Locate the cell with the specified text and output its (X, Y) center coordinate. 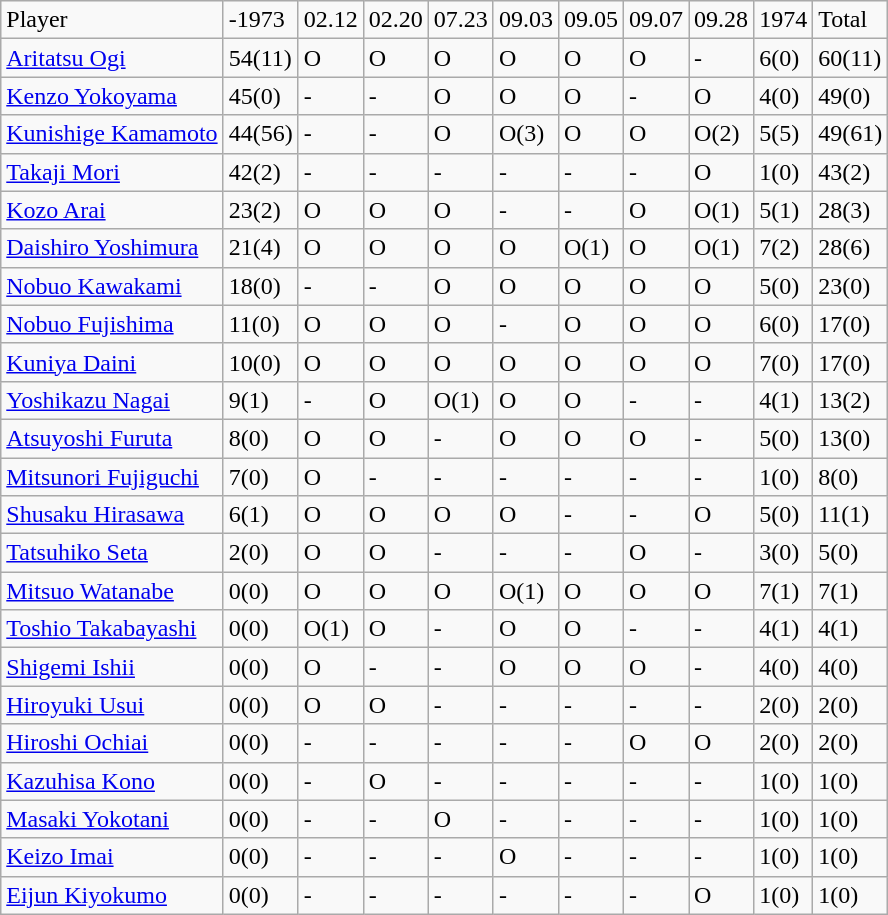
11(1) (850, 515)
5(1) (784, 210)
O(2) (722, 134)
Player (112, 20)
07.23 (460, 20)
54(11) (260, 58)
09.07 (656, 20)
23(2) (260, 210)
09.28 (722, 20)
Kenzo Yokoyama (112, 96)
Kozo Arai (112, 210)
Kuniya Daini (112, 362)
Hiroshi Ochiai (112, 743)
09.03 (526, 20)
23(0) (850, 286)
3(0) (784, 553)
Atsuyoshi Furuta (112, 438)
Kazuhisa Kono (112, 781)
Daishiro Yoshimura (112, 248)
44(56) (260, 134)
21(4) (260, 248)
49(61) (850, 134)
Kunishige Kamamoto (112, 134)
6(1) (260, 515)
Shusaku Hirasawa (112, 515)
-1973 (260, 20)
09.05 (590, 20)
Mitsunori Fujiguchi (112, 477)
Tatsuhiko Seta (112, 553)
28(3) (850, 210)
Yoshikazu Nagai (112, 400)
Nobuo Fujishima (112, 324)
Eijun Kiyokumo (112, 895)
13(0) (850, 438)
Toshio Takabayashi (112, 629)
Keizo Imai (112, 857)
10(0) (260, 362)
5(5) (784, 134)
9(1) (260, 400)
49(0) (850, 96)
60(11) (850, 58)
13(2) (850, 400)
02.20 (396, 20)
43(2) (850, 172)
28(6) (850, 248)
11(0) (260, 324)
Nobuo Kawakami (112, 286)
Masaki Yokotani (112, 819)
1974 (784, 20)
Takaji Mori (112, 172)
Shigemi Ishii (112, 667)
Total (850, 20)
42(2) (260, 172)
Aritatsu Ogi (112, 58)
18(0) (260, 286)
Mitsuo Watanabe (112, 591)
Hiroyuki Usui (112, 705)
02.12 (330, 20)
7(2) (784, 248)
45(0) (260, 96)
O(3) (526, 134)
